Identify which cell holds the provided text, then report its (x, y) central coordinate. 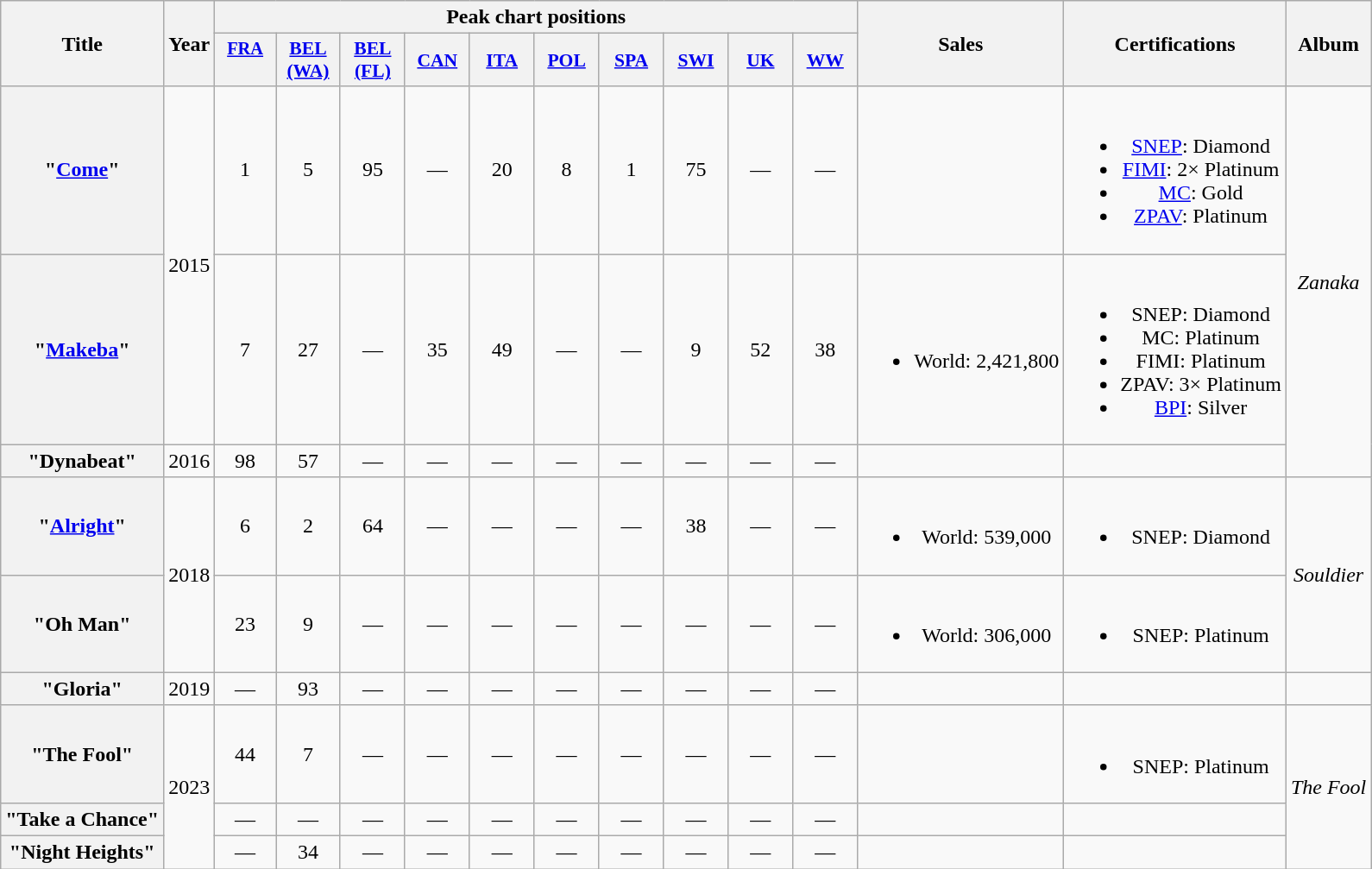
27 (309, 349)
ITA (502, 60)
8 (566, 170)
World: 306,000 (961, 623)
BEL(FL) (373, 60)
98 (245, 461)
75 (695, 170)
Album (1328, 43)
95 (373, 170)
"Oh Man" (83, 623)
6 (245, 526)
2 (309, 526)
57 (309, 461)
"Gloria" (83, 689)
20 (502, 170)
44 (245, 754)
35 (437, 349)
SPA (632, 60)
"The Fool" (83, 754)
FRA (245, 60)
SNEP: Diamond (1175, 526)
World: 539,000 (961, 526)
Peak chart positions (537, 17)
"Night Heights" (83, 852)
64 (373, 526)
"Makeba" (83, 349)
SNEP: DiamondFIMI: 2× PlatinumMC: GoldZPAV: Platinum (1175, 170)
23 (245, 623)
2016 (190, 461)
Zanaka (1328, 281)
World: 2,421,800 (961, 349)
49 (502, 349)
WW (825, 60)
5 (309, 170)
SWI (695, 60)
Certifications (1175, 43)
Sales (961, 43)
34 (309, 852)
52 (761, 349)
Year (190, 43)
93 (309, 689)
"Take a Chance" (83, 819)
BEL(WA) (309, 60)
2015 (190, 266)
2019 (190, 689)
SNEP: DiamondMC: PlatinumFIMI: PlatinumZPAV: 3× PlatinumBPI: Silver (1175, 349)
UK (761, 60)
"Alright" (83, 526)
CAN (437, 60)
Souldier (1328, 575)
2018 (190, 575)
"Come" (83, 170)
The Fool (1328, 787)
2023 (190, 787)
POL (566, 60)
"Dynabeat" (83, 461)
Title (83, 43)
